From the cell containing the given text, extract its center point as [X, Y] coordinate. 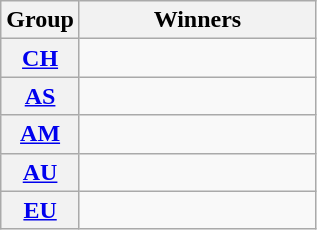
AS [40, 96]
AM [40, 134]
Group [40, 20]
CH [40, 58]
Winners [197, 20]
EU [40, 210]
AU [40, 172]
